Pinpoint the cell where the given text exists, returning its [X, Y] midpoint coordinate. 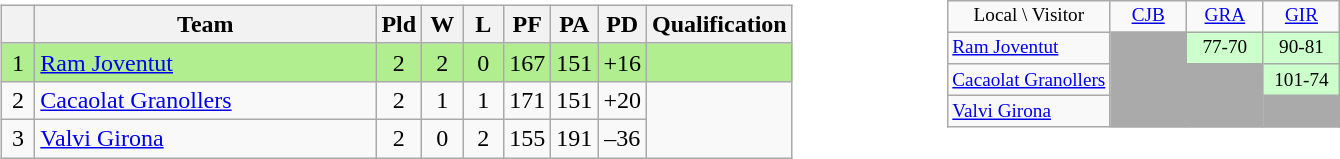
191 [574, 138]
Pld [399, 24]
171 [528, 100]
90-81 [1302, 48]
W [442, 24]
101-74 [1302, 80]
L [484, 24]
PD [622, 24]
PA [574, 24]
GRA [1226, 16]
3 [18, 138]
+20 [622, 100]
Qualification [719, 24]
Team [206, 24]
77-70 [1226, 48]
–36 [622, 138]
GIR [1302, 16]
CJB [1148, 16]
Local \ Visitor [1029, 16]
PF [528, 24]
167 [528, 62]
+16 [622, 62]
155 [528, 138]
